Capture the cell that displays the provided text and extract its (X, Y) central coordinate. 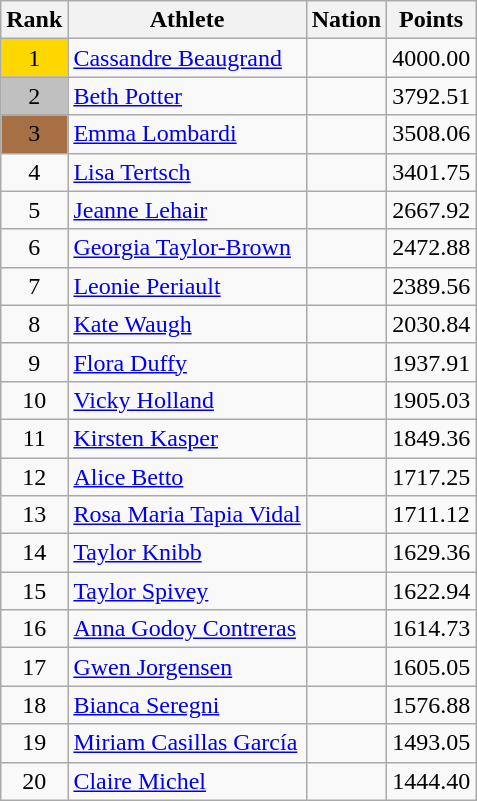
Jeanne Lehair (187, 210)
1614.73 (432, 629)
3401.75 (432, 172)
Lisa Tertsch (187, 172)
19 (34, 743)
1905.03 (432, 400)
6 (34, 248)
Leonie Periault (187, 286)
14 (34, 553)
1937.91 (432, 362)
Rosa Maria Tapia Vidal (187, 515)
Miriam Casillas García (187, 743)
12 (34, 477)
18 (34, 705)
16 (34, 629)
Flora Duffy (187, 362)
1629.36 (432, 553)
1711.12 (432, 515)
13 (34, 515)
Gwen Jorgensen (187, 667)
Vicky Holland (187, 400)
Alice Betto (187, 477)
3 (34, 134)
Kirsten Kasper (187, 438)
5 (34, 210)
7 (34, 286)
Athlete (187, 20)
20 (34, 781)
2389.56 (432, 286)
Beth Potter (187, 96)
1717.25 (432, 477)
1444.40 (432, 781)
1 (34, 58)
3508.06 (432, 134)
2030.84 (432, 324)
4000.00 (432, 58)
2 (34, 96)
10 (34, 400)
Cassandre Beaugrand (187, 58)
9 (34, 362)
3792.51 (432, 96)
1576.88 (432, 705)
Georgia Taylor-Brown (187, 248)
Anna Godoy Contreras (187, 629)
1493.05 (432, 743)
2667.92 (432, 210)
Nation (346, 20)
2472.88 (432, 248)
4 (34, 172)
15 (34, 591)
Claire Michel (187, 781)
1605.05 (432, 667)
Kate Waugh (187, 324)
8 (34, 324)
1849.36 (432, 438)
Emma Lombardi (187, 134)
Rank (34, 20)
Taylor Spivey (187, 591)
1622.94 (432, 591)
Taylor Knibb (187, 553)
17 (34, 667)
Bianca Seregni (187, 705)
11 (34, 438)
Points (432, 20)
